Detect which cell encompasses the target text, then output its (X, Y) center coordinate. 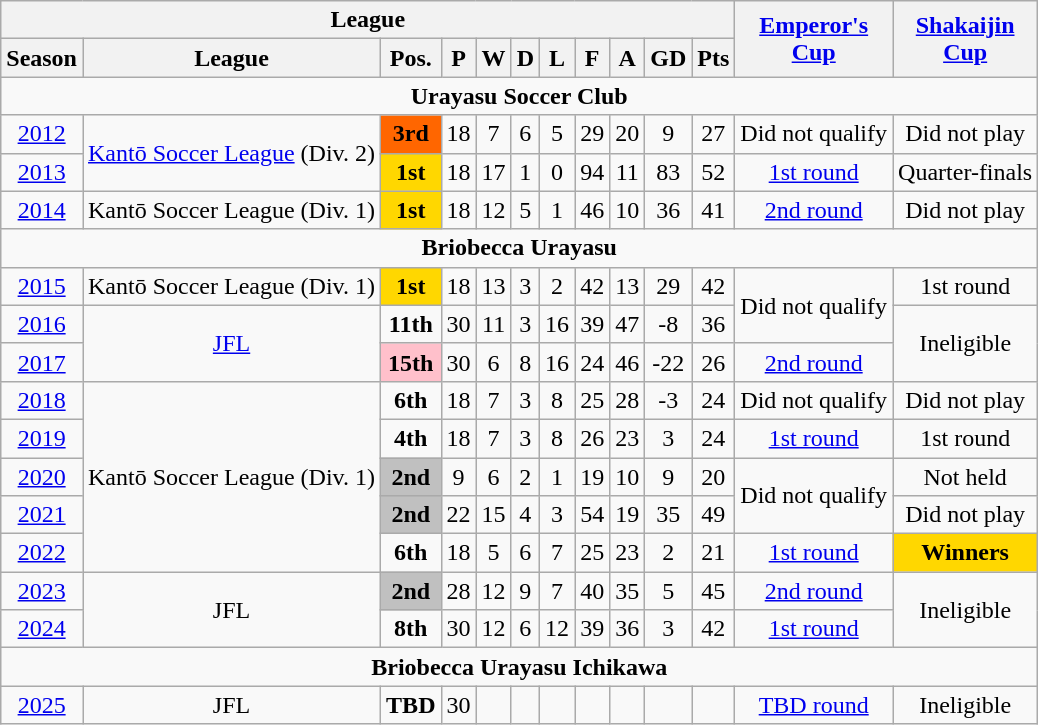
GD (668, 58)
-3 (668, 400)
21 (714, 553)
Urayasu Soccer Club (520, 96)
2021 (42, 515)
8th (411, 629)
A (628, 58)
47 (628, 324)
4 (525, 515)
49 (714, 515)
11th (411, 324)
P (458, 58)
Pos. (411, 58)
F (592, 58)
Pts (714, 58)
94 (592, 172)
L (558, 58)
2017 (42, 362)
2019 (42, 438)
Season (42, 58)
27 (714, 134)
2023 (42, 591)
41 (714, 210)
Quarter-finals (966, 172)
40 (592, 591)
-22 (668, 362)
2013 (42, 172)
Winners (966, 553)
54 (592, 515)
22 (458, 515)
2024 (42, 629)
Kantō Soccer League (Div. 2) (231, 153)
45 (714, 591)
W (494, 58)
2020 (42, 477)
Briobecca Urayasu Ichikawa (520, 667)
2025 (42, 705)
0 (558, 172)
15 (494, 515)
2012 (42, 134)
Not held (966, 477)
17 (494, 172)
TBD (411, 705)
83 (668, 172)
2016 (42, 324)
-8 (668, 324)
4th (411, 438)
3rd (411, 134)
Emperor's Cup (814, 39)
D (525, 58)
2022 (42, 553)
52 (714, 172)
2014 (42, 210)
2018 (42, 400)
15th (411, 362)
ShakaijinCup (966, 39)
Briobecca Urayasu (520, 248)
2015 (42, 286)
TBD round (814, 705)
